Provide the (x, y) coordinate of the cell's center where the given text is located.  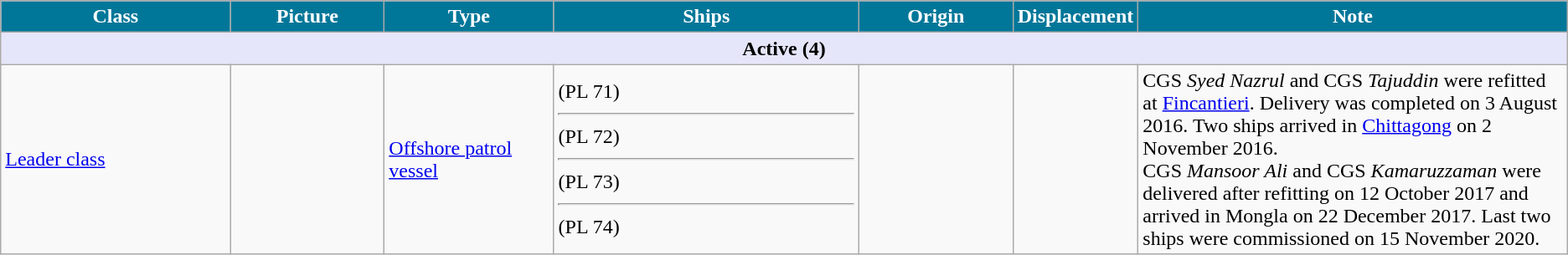
Note (1353, 17)
Class (116, 17)
Origin (936, 17)
Offshore patrol vessel (469, 159)
Leader class (116, 159)
Type (469, 17)
(PL 71) (PL 72) (PL 73) (PL 74) (706, 159)
Active (4) (784, 48)
Displacement (1075, 17)
Ships (706, 17)
Picture (307, 17)
